Return the (X, Y) coordinate for the center point of the cell that contains the specified text.  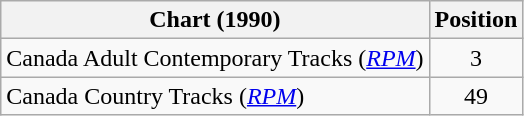
Chart (1990) (215, 20)
Canada Country Tracks (RPM) (215, 96)
Position (476, 20)
Canada Adult Contemporary Tracks (RPM) (215, 58)
49 (476, 96)
3 (476, 58)
